For the text-containing cell, return its midpoint in [X, Y] coordinate format. 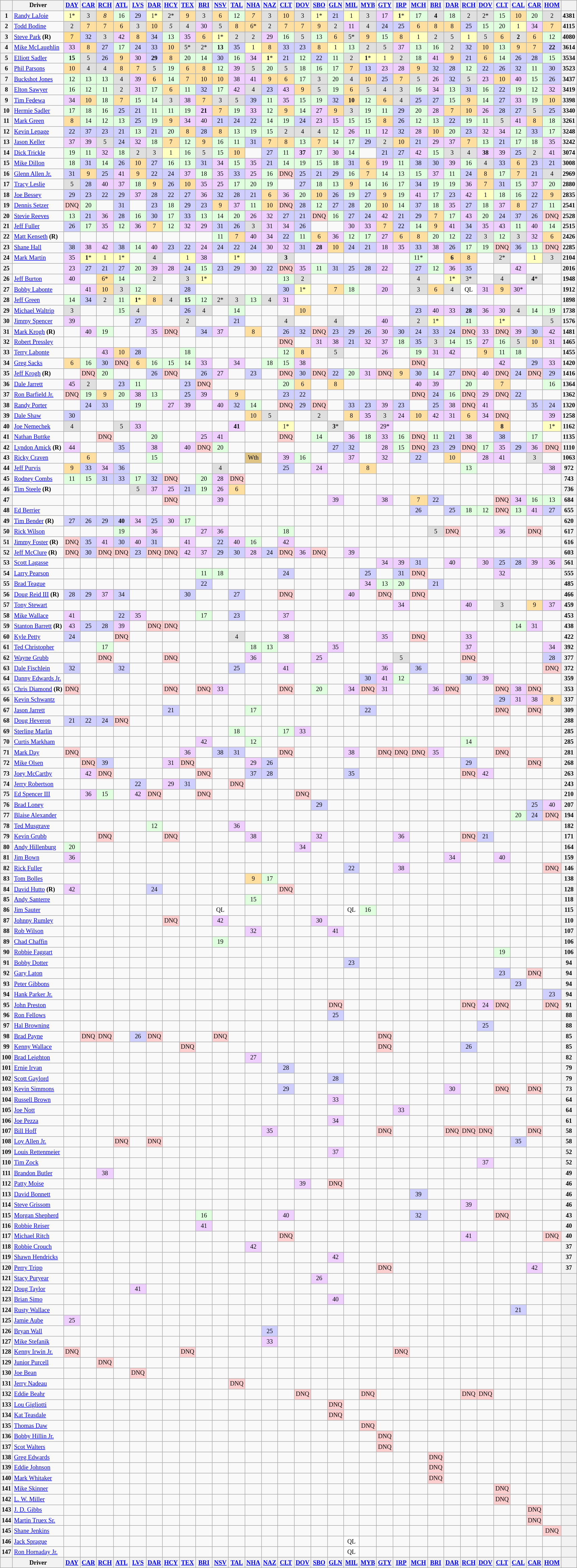
60 [7, 637]
Ed Berrier [38, 511]
96 [7, 1016]
Chris Diamond (R) [38, 689]
Randy Porter [38, 405]
Greg Edwards [38, 1457]
Kevin Simmons [38, 1089]
3534 [569, 58]
117 [7, 1237]
63 [7, 668]
1135 [569, 437]
Phil Parsons [38, 68]
86 [7, 910]
126 [7, 1331]
2515 [569, 227]
Terry Labonte [38, 353]
129 [7, 1363]
2285 [569, 248]
Mark Whitaker [38, 1478]
736 [569, 490]
Jason Jarrett [38, 711]
143 [7, 1510]
70 [7, 742]
Rick Wilson [38, 531]
Tony Stewart [38, 605]
Mike Dillon [38, 163]
3074 [569, 153]
113 [7, 1194]
182 [569, 826]
Eddie Beahr [38, 1394]
Brad Payne [38, 1037]
100 [7, 1057]
Mark Martin [38, 258]
Andy Santerre [38, 900]
Shane Jenkins [38, 1531]
Bill Hoff [38, 1131]
Rick Fuller [38, 868]
Ernie Irvan [38, 1068]
Mike McLaughlin [38, 48]
4381 [569, 16]
Tim Bender (R) [38, 521]
Jim Bown [38, 857]
141 [7, 1489]
130 [7, 1373]
309 [569, 711]
1738 [569, 311]
Ted Christopher [38, 647]
617 [569, 531]
Doug Taylor [38, 1289]
Buckshot Jones [38, 79]
3008 [569, 163]
377 [569, 658]
112 [7, 1184]
Lyndon Amick (R) [38, 448]
121 [7, 1279]
Lou Gigliotti [38, 1405]
Mike Skinner [38, 1489]
164 [569, 847]
Joe Bean [38, 1373]
Joe Bessey [38, 195]
Robbie Crouch [38, 1247]
Stevie Reeves [38, 216]
Brian Simo [38, 1300]
Nathan Buttke [38, 437]
111 [7, 1173]
Scott Gaylord [38, 1079]
Michael Ritch [38, 1237]
Loy Allen Jr. [38, 1142]
30* [518, 290]
11* [419, 258]
Jamie Aube [38, 1320]
50 [7, 531]
Joe Pezza [38, 1120]
53 [7, 563]
Louis Rettenmeier [38, 1152]
Jeff Fuller [38, 227]
Mark Green [38, 121]
4* [534, 279]
78 [7, 826]
29* [385, 426]
1948 [569, 279]
John Preston [38, 1005]
105 [7, 1110]
392 [569, 647]
David Bonnett [38, 1194]
92 [7, 974]
555 [569, 574]
Andy Hillenburg [38, 847]
147 [7, 1552]
263 [569, 774]
Mike Wallace [38, 616]
Hank Parker Jr. [38, 994]
139 [7, 1468]
65 [7, 689]
104 [7, 1100]
99 [7, 1047]
485 [569, 584]
116 [7, 1226]
Joe Nemechek [38, 426]
159 [569, 857]
Randy LaJoie [38, 16]
603 [569, 553]
120 [7, 1268]
Dick Trickle [38, 153]
466 [569, 594]
1455 [569, 353]
281 [569, 753]
2541 [569, 205]
1420 [569, 363]
Larry Pearson [38, 574]
71 [7, 753]
Brandon Butler [38, 1173]
Ed Spencer III [38, 794]
1320 [569, 405]
Johnny Rumley [38, 921]
Jerry Robertson [38, 784]
95 [7, 1005]
Ron Fellows [38, 1016]
108 [7, 1142]
Kevin Grubb [38, 837]
56 [7, 594]
68 [7, 721]
54 [7, 574]
136 [7, 1436]
1110 [569, 448]
144 [7, 1520]
Thomas Daw [38, 1426]
Jim Sauter [38, 910]
76 [7, 805]
89 [7, 942]
Jason Keller [38, 142]
3437 [569, 79]
1576 [569, 321]
Shawn Hendricks [38, 1257]
Mike Olsen [38, 763]
Michael Waltrip [38, 311]
80 [7, 847]
Junior Purcell [38, 1363]
Wayne Grubb [38, 658]
131 [7, 1383]
Perry Tripp [38, 1268]
Elton Sawyer [38, 90]
142 [7, 1500]
972 [569, 468]
Matt Kenseth (R) [38, 237]
207 [569, 805]
288 [569, 721]
67 [7, 711]
Dale Jarrett [38, 384]
Kevin Lepage [38, 132]
83 [7, 879]
102 [7, 1079]
1465 [569, 342]
114 [7, 1205]
Dennis Setzer [38, 205]
Ron Hornaday Jr. [38, 1552]
2835 [569, 195]
Russell Brown [38, 1100]
Bryan Wall [38, 1331]
372 [569, 668]
Joe Nott [38, 1110]
Danny Edwards Jr. [38, 679]
Glenn Allen Jr. [38, 174]
90 [7, 952]
655 [569, 511]
Peter Gibbons [38, 984]
684 [569, 500]
4080 [569, 37]
Martin Truex Sr. [38, 1520]
101 [7, 1068]
Doug Reid III (R) [38, 594]
98 [7, 1037]
243 [569, 784]
3614 [569, 48]
337 [569, 700]
Dale Shaw [38, 416]
3261 [569, 121]
Brad Loney [38, 805]
Blaise Alexander [38, 816]
3398 [569, 100]
Joey McCarthy [38, 774]
1481 [569, 331]
135 [7, 1426]
109 [7, 1152]
Elliott Sadler [38, 58]
137 [7, 1447]
47 [7, 500]
2016 [569, 268]
Kevin Schwantz [38, 700]
Patty Moise [38, 1184]
48 [7, 511]
69 [7, 731]
124 [7, 1310]
125 [7, 1320]
Hermie Sadler [38, 111]
Bobby Dotter [38, 963]
Stacy Puryear [38, 1279]
81 [7, 857]
87 [7, 921]
1912 [569, 290]
Kat Teasdale [38, 1415]
Tim Steele (R) [38, 490]
Robbie Reiser [38, 1226]
Tom Bolles [38, 879]
123 [7, 1300]
57 [7, 605]
Bobby Hillin Jr. [38, 1436]
84 [7, 889]
122 [7, 1289]
Kenny Irwin Jr. [38, 1352]
59 [7, 626]
4115 [569, 27]
3340 [569, 111]
Shane Hall [38, 248]
459 [569, 605]
2104 [569, 258]
72 [7, 763]
Ron Barfield Jr. [38, 395]
2880 [569, 185]
55 [7, 584]
Kyle Petty [38, 637]
171 [569, 837]
Steve Park (R) [38, 37]
3248 [569, 132]
Greg Sacks [38, 363]
97 [7, 1026]
Brad Leighton [38, 1057]
Tim Fedewa [38, 100]
L. W. Miller [38, 1500]
Brad Teague [38, 584]
3419 [569, 90]
51 [7, 542]
133 [7, 1405]
438 [569, 626]
119 [7, 1257]
Jeff Green [38, 300]
140 [7, 1478]
Robert Pressley [38, 342]
Jeff McClure (R) [38, 553]
Stanton Barrett (R) [38, 626]
Ricky Craven [38, 458]
Dale Fischlein [38, 668]
134 [7, 1415]
268 [569, 763]
353 [569, 689]
359 [569, 679]
Jimmy Foster (R) [38, 542]
2528 [569, 216]
Jack Sprague [38, 1542]
66 [7, 700]
74 [7, 784]
1416 [569, 374]
1162 [569, 426]
Ted Musgrave [38, 826]
1258 [569, 416]
Rob Wilson [38, 931]
62 [7, 658]
Steve Grissom [38, 1205]
Tim Zock [38, 1163]
Jerry Nadeau [38, 1383]
Jimmy Spencer [38, 321]
1364 [569, 384]
Robbie Faggart [38, 952]
Jeff Burton [38, 279]
Rusty Wallace [38, 1310]
453 [569, 616]
Wth [253, 458]
1898 [569, 300]
561 [569, 563]
Hal Browning [38, 1026]
Gary Laton [38, 974]
1063 [569, 458]
Scott Lagasse [38, 563]
620 [569, 521]
Sterling Marlin [38, 731]
Todd Bodine [38, 27]
194 [569, 816]
127 [7, 1342]
Jeff Krogh (R) [38, 374]
Scot Walters [38, 1447]
132 [7, 1394]
Chad Chaffin [38, 942]
2969 [569, 174]
1362 [569, 395]
743 [569, 479]
Mark Day [38, 753]
93 [7, 984]
145 [7, 1531]
Mark Krogh (R) [38, 331]
J. D. Gibbs [38, 1510]
2426 [569, 237]
Mike Stefanik [38, 1342]
Bobby Labonte [38, 290]
David Hutto (R) [38, 889]
Morgan Shepherd [38, 1215]
616 [569, 542]
422 [569, 637]
Jeff Purvis [38, 468]
Kenny Wallace [38, 1047]
Tracy Leslie [38, 185]
Doug Heveron [38, 721]
Rodney Combs [38, 479]
Eddie Johnson [38, 1468]
75 [7, 794]
103 [7, 1089]
Curtis Markham [38, 742]
3242 [569, 142]
3523 [569, 68]
77 [7, 816]
210 [569, 794]
